From the cell containing the given text, extract its center point as (x, y) coordinate. 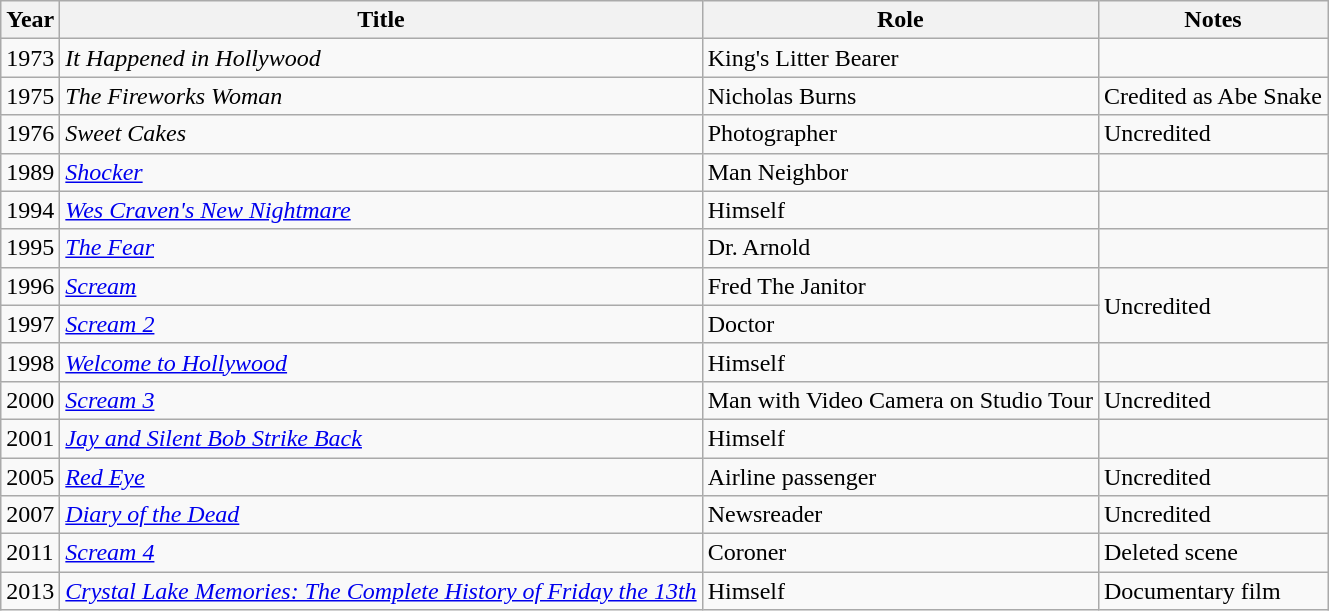
Man Neighbor (900, 172)
Jay and Silent Bob Strike Back (381, 438)
King's Litter Bearer (900, 58)
Newsreader (900, 515)
Sweet Cakes (381, 134)
1995 (30, 248)
Deleted scene (1212, 553)
Man with Video Camera on Studio Tour (900, 400)
Scream 4 (381, 553)
Role (900, 20)
1973 (30, 58)
Scream (381, 286)
1997 (30, 324)
Doctor (900, 324)
Year (30, 20)
2005 (30, 477)
It Happened in Hollywood (381, 58)
Red Eye (381, 477)
Dr. Arnold (900, 248)
2013 (30, 591)
Welcome to Hollywood (381, 362)
Notes (1212, 20)
1996 (30, 286)
Crystal Lake Memories: The Complete History of Friday the 13th (381, 591)
Diary of the Dead (381, 515)
The Fear (381, 248)
Photographer (900, 134)
Fred The Janitor (900, 286)
2000 (30, 400)
Scream 3 (381, 400)
2011 (30, 553)
1994 (30, 210)
Documentary film (1212, 591)
Nicholas Burns (900, 96)
1998 (30, 362)
1975 (30, 96)
Airline passenger (900, 477)
2001 (30, 438)
Coroner (900, 553)
Credited as Abe Snake (1212, 96)
The Fireworks Woman (381, 96)
Title (381, 20)
Scream 2 (381, 324)
1976 (30, 134)
Shocker (381, 172)
2007 (30, 515)
Wes Craven's New Nightmare (381, 210)
1989 (30, 172)
